From the cell containing the given text, extract its center point as (X, Y) coordinate. 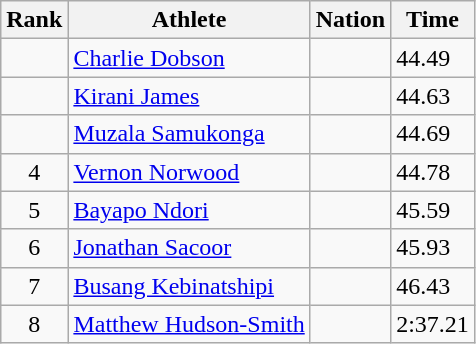
Rank (34, 20)
6 (34, 248)
Time (433, 20)
Matthew Hudson-Smith (189, 324)
Kirani James (189, 96)
Athlete (189, 20)
8 (34, 324)
4 (34, 172)
45.93 (433, 248)
44.69 (433, 134)
45.59 (433, 210)
Busang Kebinatshipi (189, 286)
Nation (350, 20)
5 (34, 210)
Jonathan Sacoor (189, 248)
46.43 (433, 286)
44.78 (433, 172)
Bayapo Ndori (189, 210)
Vernon Norwood (189, 172)
Charlie Dobson (189, 58)
44.63 (433, 96)
44.49 (433, 58)
2:37.21 (433, 324)
Muzala Samukonga (189, 134)
7 (34, 286)
